Determine the (X, Y) coordinate at the center of the cell enclosing the given text.  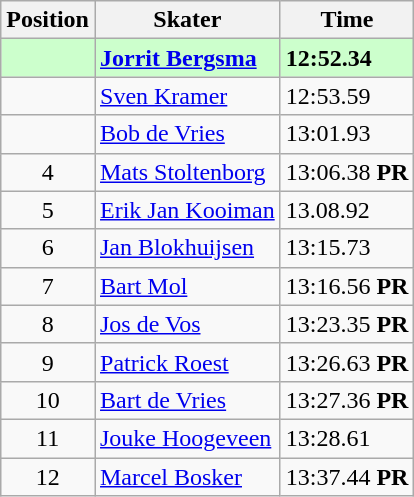
12:52.34 (347, 58)
Skater (187, 20)
7 (48, 286)
9 (48, 362)
13:26.63 PR (347, 362)
Mats Stoltenborg (187, 172)
Bart Mol (187, 286)
13:15.73 (347, 248)
Jos de Vos (187, 324)
13:01.93 (347, 134)
Patrick Roest (187, 362)
Bart de Vries (187, 400)
4 (48, 172)
13:16.56 PR (347, 286)
5 (48, 210)
12 (48, 477)
8 (48, 324)
13:06.38 PR (347, 172)
13:23.35 PR (347, 324)
Jan Blokhuijsen (187, 248)
Jorrit Bergsma (187, 58)
Time (347, 20)
10 (48, 400)
Marcel Bosker (187, 477)
11 (48, 438)
Position (48, 20)
13.08.92 (347, 210)
Sven Kramer (187, 96)
13:27.36 PR (347, 400)
Jouke Hoogeveen (187, 438)
Erik Jan Kooiman (187, 210)
13:37.44 PR (347, 477)
13:28.61 (347, 438)
Bob de Vries (187, 134)
12:53.59 (347, 96)
6 (48, 248)
